Determine the [x, y] coordinate at the center of the cell enclosing the given text.  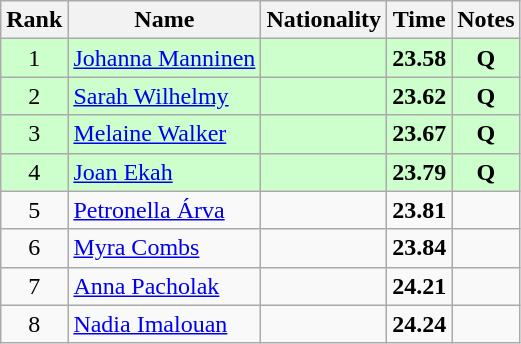
Rank [34, 20]
23.62 [420, 96]
Time [420, 20]
1 [34, 58]
7 [34, 286]
Name [164, 20]
Melaine Walker [164, 134]
23.81 [420, 210]
Sarah Wilhelmy [164, 96]
23.79 [420, 172]
24.24 [420, 324]
Johanna Manninen [164, 58]
Notes [486, 20]
23.58 [420, 58]
5 [34, 210]
Anna Pacholak [164, 286]
Myra Combs [164, 248]
Nationality [324, 20]
Petronella Árva [164, 210]
Nadia Imalouan [164, 324]
2 [34, 96]
8 [34, 324]
24.21 [420, 286]
23.67 [420, 134]
23.84 [420, 248]
4 [34, 172]
3 [34, 134]
6 [34, 248]
Joan Ekah [164, 172]
